Scan for the cell matching the given text and deliver its [x, y] coordinate at center. 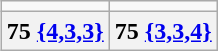
75 {3,3,4} [163, 31]
75 {4,3,3} [55, 31]
